Extract the (X, Y) coordinate from the center of the cell holding the provided text.  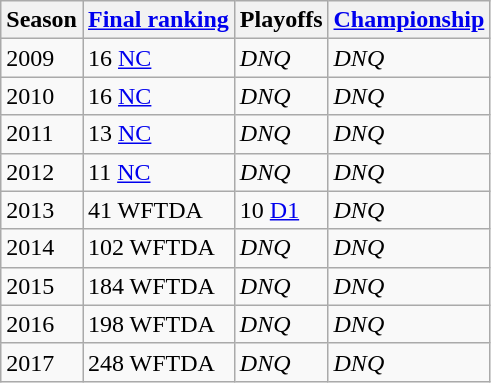
11 NC (158, 172)
2016 (42, 324)
2015 (42, 286)
Playoffs (281, 20)
Final ranking (158, 20)
2017 (42, 362)
2014 (42, 248)
2013 (42, 210)
13 NC (158, 134)
41 WFTDA (158, 210)
Championship (409, 20)
Season (42, 20)
10 D1 (281, 210)
102 WFTDA (158, 248)
2010 (42, 96)
184 WFTDA (158, 286)
2012 (42, 172)
2011 (42, 134)
2009 (42, 58)
198 WFTDA (158, 324)
248 WFTDA (158, 362)
